From the cell containing the given text, extract its center point as (x, y) coordinate. 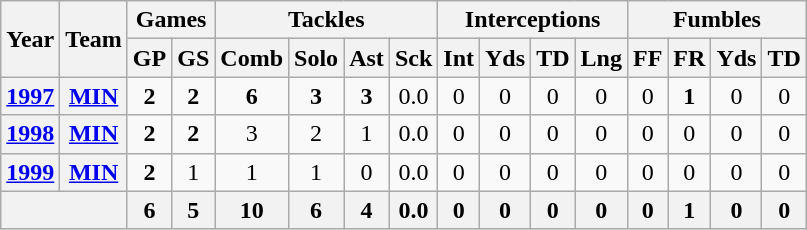
FF (647, 58)
GS (194, 58)
4 (367, 210)
Interceptions (533, 20)
Team (94, 39)
Tackles (326, 20)
1998 (30, 134)
Games (170, 20)
Year (30, 39)
1999 (30, 172)
FR (690, 58)
Comb (252, 58)
10 (252, 210)
Int (459, 58)
GP (149, 58)
5 (194, 210)
Lng (601, 58)
1997 (30, 96)
Solo (316, 58)
Sck (413, 58)
Fumbles (716, 20)
Ast (367, 58)
